Output the (X, Y) coordinate of the center of the cell containing the given text.  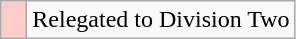
Relegated to Division Two (161, 20)
